Extract the (x, y) coordinate from the center of the cell holding the provided text.  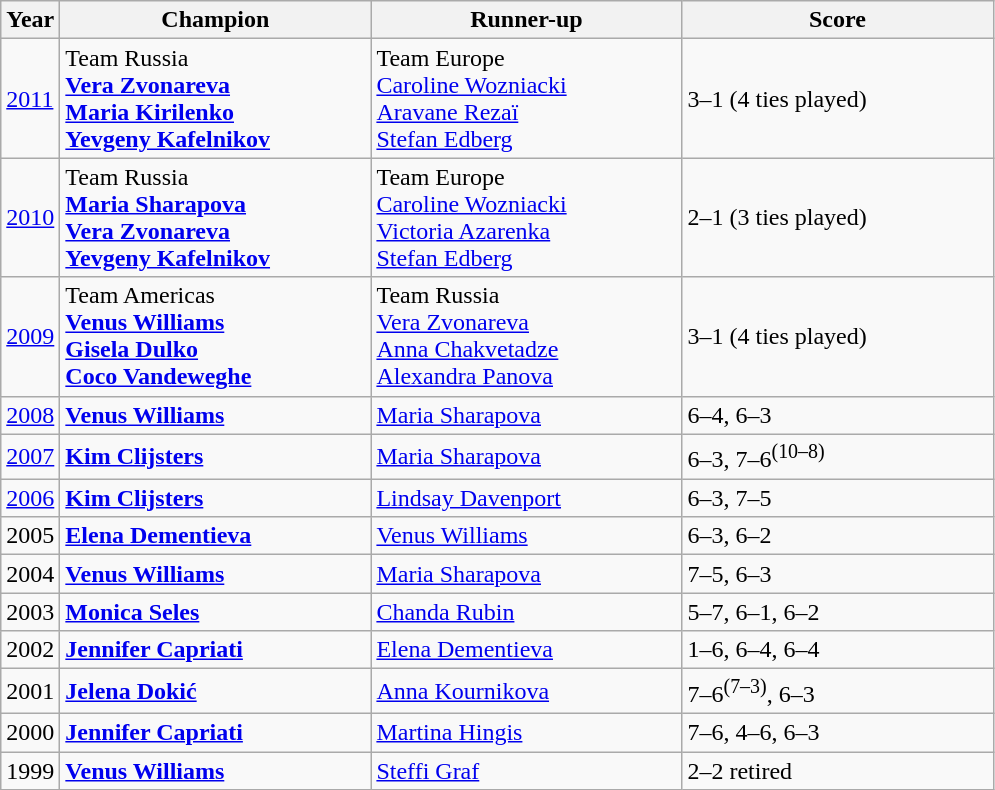
2000 (30, 732)
2006 (30, 498)
2–2 retired (838, 771)
6–3, 7–5 (838, 498)
2011 (30, 98)
1–6, 6–4, 6–4 (838, 650)
2005 (30, 536)
Lindsay Davenport (526, 498)
2007 (30, 456)
6–4, 6–3 (838, 415)
5–7, 6–1, 6–2 (838, 612)
Anna Kournikova (526, 692)
7–5, 6–3 (838, 574)
2009 (30, 336)
7–6, 4–6, 6–3 (838, 732)
2003 (30, 612)
Team Americas Venus Williams Gisela Dulko Coco Vandeweghe (216, 336)
Team Russia Vera Zvonareva Anna Chakvetadze Alexandra Panova (526, 336)
1999 (30, 771)
Team Russia Maria Sharapova Vera Zvonareva Yevgeny Kafelnikov (216, 218)
Team Russia Vera Zvonareva Maria Kirilenko Yevgeny Kafelnikov (216, 98)
Steffi Graf (526, 771)
2002 (30, 650)
Team Europe Caroline Wozniacki Aravane Rezaï Stefan Edberg (526, 98)
7–6(7–3), 6–3 (838, 692)
Monica Seles (216, 612)
2004 (30, 574)
Chanda Rubin (526, 612)
Martina Hingis (526, 732)
Champion (216, 20)
Score (838, 20)
Jelena Dokić (216, 692)
Year (30, 20)
2010 (30, 218)
6–3, 7–6(10–8) (838, 456)
2001 (30, 692)
2–1 (3 ties played) (838, 218)
2008 (30, 415)
6–3, 6–2 (838, 536)
Runner-up (526, 20)
Team Europe Caroline Wozniacki Victoria Azarenka Stefan Edberg (526, 218)
